Find where the given text appears and provide that cell's center as [X, Y] coordinate. 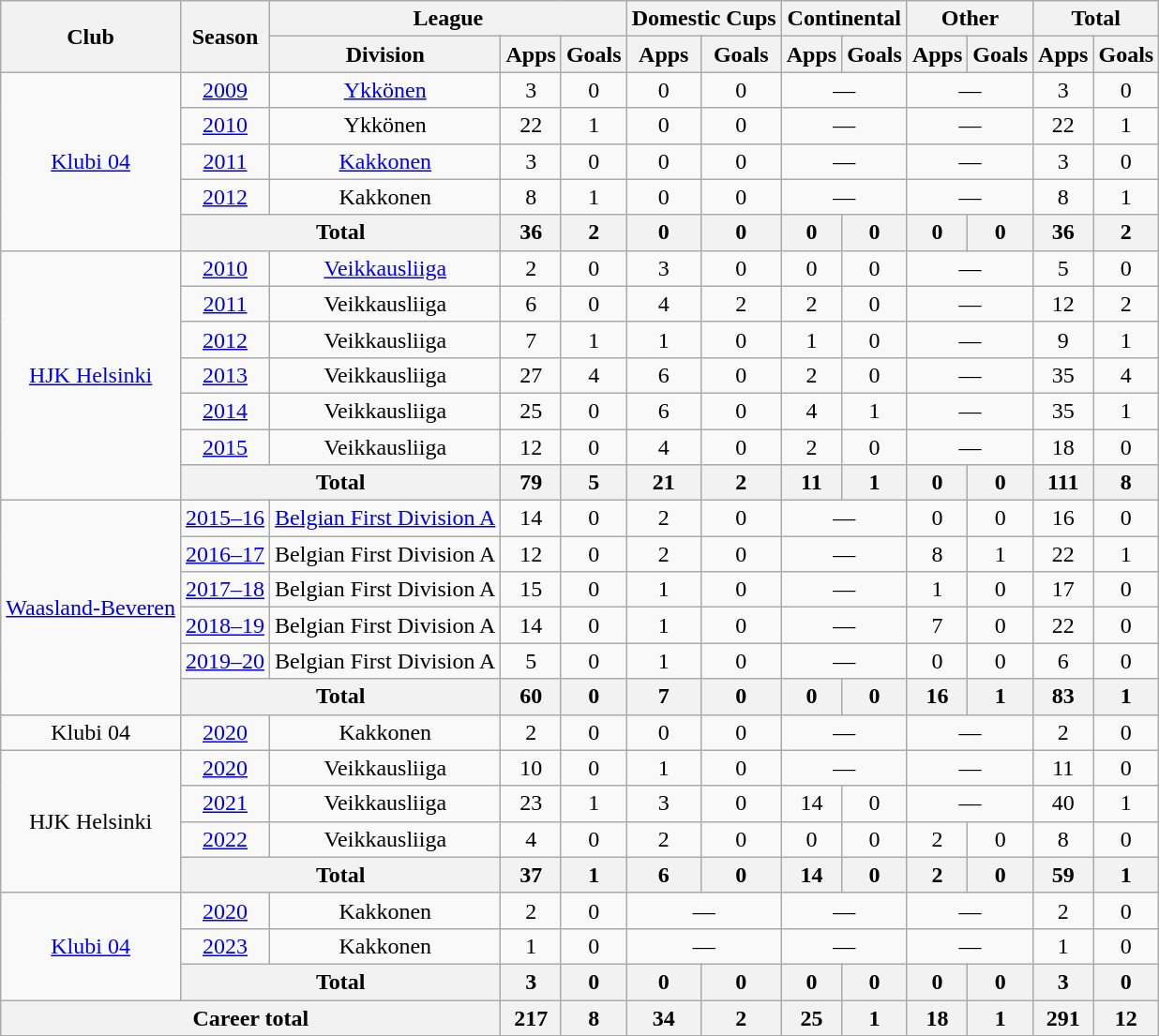
23 [531, 803]
Domestic Cups [703, 19]
10 [531, 768]
2023 [225, 946]
60 [531, 697]
2021 [225, 803]
9 [1063, 339]
17 [1063, 590]
Continental [844, 19]
111 [1063, 483]
79 [531, 483]
League [448, 19]
37 [531, 875]
2022 [225, 839]
2018–19 [225, 625]
59 [1063, 875]
291 [1063, 1017]
15 [531, 590]
2015–16 [225, 518]
2014 [225, 411]
2017–18 [225, 590]
2019–20 [225, 661]
34 [664, 1017]
Club [91, 37]
Season [225, 37]
21 [664, 483]
27 [531, 375]
Career total [251, 1017]
Waasland-Beveren [91, 608]
217 [531, 1017]
2016–17 [225, 554]
Other [970, 19]
2015 [225, 447]
83 [1063, 697]
Division [385, 54]
2013 [225, 375]
40 [1063, 803]
2009 [225, 90]
